Identify which cell holds the provided text, then report its [X, Y] central coordinate. 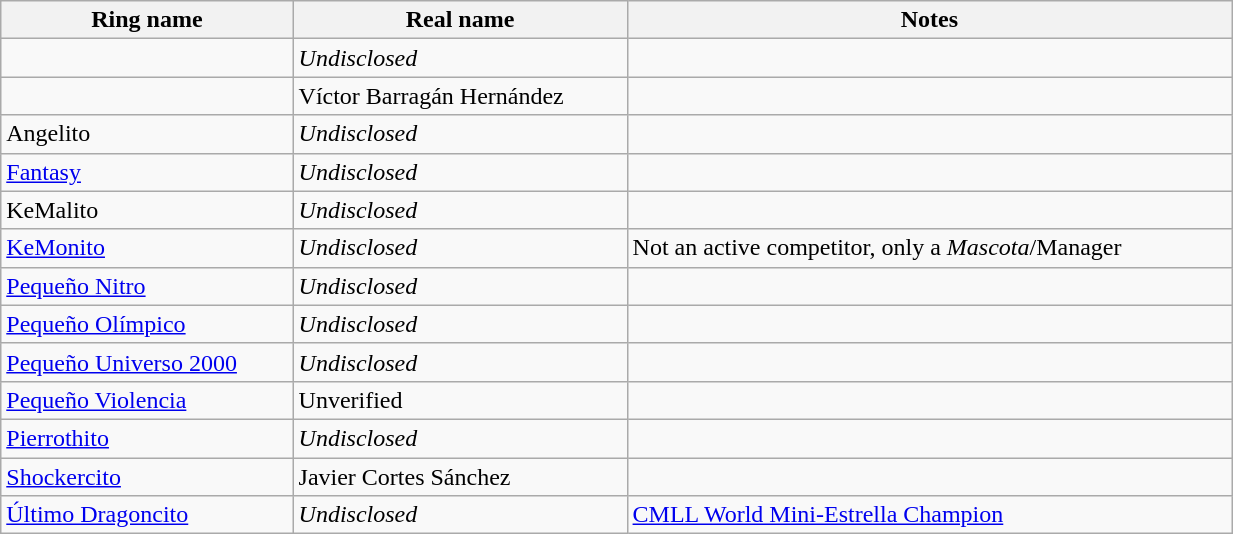
Real name [460, 20]
Pequeño Violencia [147, 400]
CMLL World Mini-Estrella Champion [930, 515]
Ring name [147, 20]
Pequeño Nitro [147, 286]
Pierrothito [147, 438]
Unverified [460, 400]
Fantasy [147, 172]
Notes [930, 20]
Not an active competitor, only a Mascota/Manager [930, 248]
Javier Cortes Sánchez [460, 477]
Shockercito [147, 477]
Pequeño Olímpico [147, 324]
Víctor Barragán Hernández [460, 96]
Último Dragoncito [147, 515]
KeMalito [147, 210]
KeMonito [147, 248]
Angelito [147, 134]
Pequeño Universo 2000 [147, 362]
